Find where the given text appears and provide that cell's center as [x, y] coordinate. 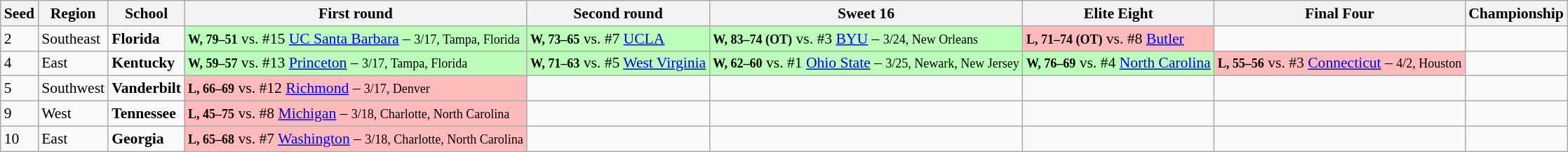
Region [73, 13]
L, 55–56 vs. #3 Connecticut – 4/2, Houston [1340, 63]
West [73, 114]
W, 59–57 vs. #13 Princeton – 3/17, Tampa, Florida [356, 63]
W, 83–74 (OT) vs. #3 BYU – 3/24, New Orleans [866, 39]
Southeast [73, 39]
Southwest [73, 89]
L, 65–68 vs. #7 Washington – 3/18, Charlotte, North Carolina [356, 139]
10 [20, 139]
W, 79–51 vs. #15 UC Santa Barbara – 3/17, Tampa, Florida [356, 39]
W, 76–69 vs. #4 North Carolina [1118, 63]
2 [20, 39]
9 [20, 114]
L, 66–69 vs. #12 Richmond – 3/17, Denver [356, 89]
Kentucky [146, 63]
Seed [20, 13]
Championship [1516, 13]
Second round [618, 13]
L, 45–75 vs. #8 Michigan – 3/18, Charlotte, North Carolina [356, 114]
School [146, 13]
5 [20, 89]
Tennessee [146, 114]
L, 71–74 (OT) vs. #8 Butler [1118, 39]
W, 73–65 vs. #7 UCLA [618, 39]
4 [20, 63]
Georgia [146, 139]
Florida [146, 39]
Sweet 16 [866, 13]
Elite Eight [1118, 13]
W, 71–63 vs. #5 West Virginia [618, 63]
Final Four [1340, 13]
Vanderbilt [146, 89]
First round [356, 13]
W, 62–60 vs. #1 Ohio State – 3/25, Newark, New Jersey [866, 63]
